For the text-containing cell, return its midpoint in [x, y] coordinate format. 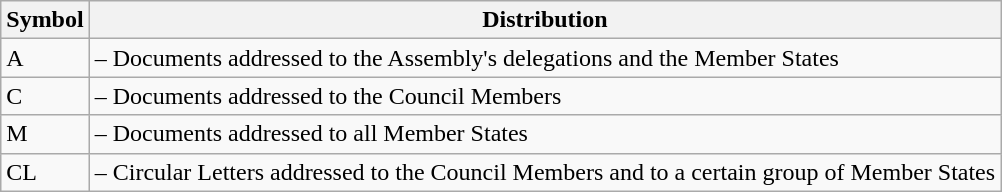
C [45, 96]
A [45, 58]
Distribution [544, 20]
Symbol [45, 20]
– Documents addressed to the Assembly's delegations and the Member States [544, 58]
CL [45, 172]
M [45, 134]
– Circular Letters addressed to the Council Members and to a certain group of Member States [544, 172]
– Documents addressed to the Council Members [544, 96]
– Documents addressed to all Member States [544, 134]
